Detect which cell encompasses the target text, then output its (X, Y) center coordinate. 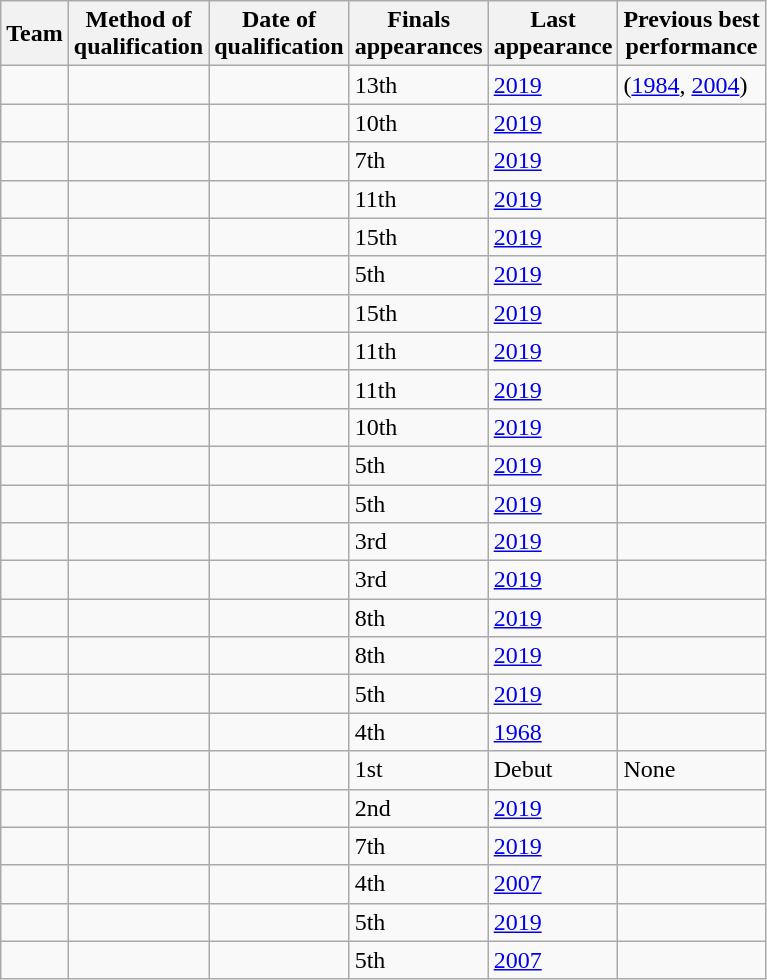
Team (35, 34)
1st (418, 770)
(1984, 2004) (692, 85)
Method ofqualification (138, 34)
13th (418, 85)
None (692, 770)
1968 (553, 732)
Debut (553, 770)
2nd (418, 808)
Finalsappearances (418, 34)
Previous bestperformance (692, 34)
Lastappearance (553, 34)
Date ofqualification (279, 34)
